For the text-containing cell, return its midpoint in [X, Y] coordinate format. 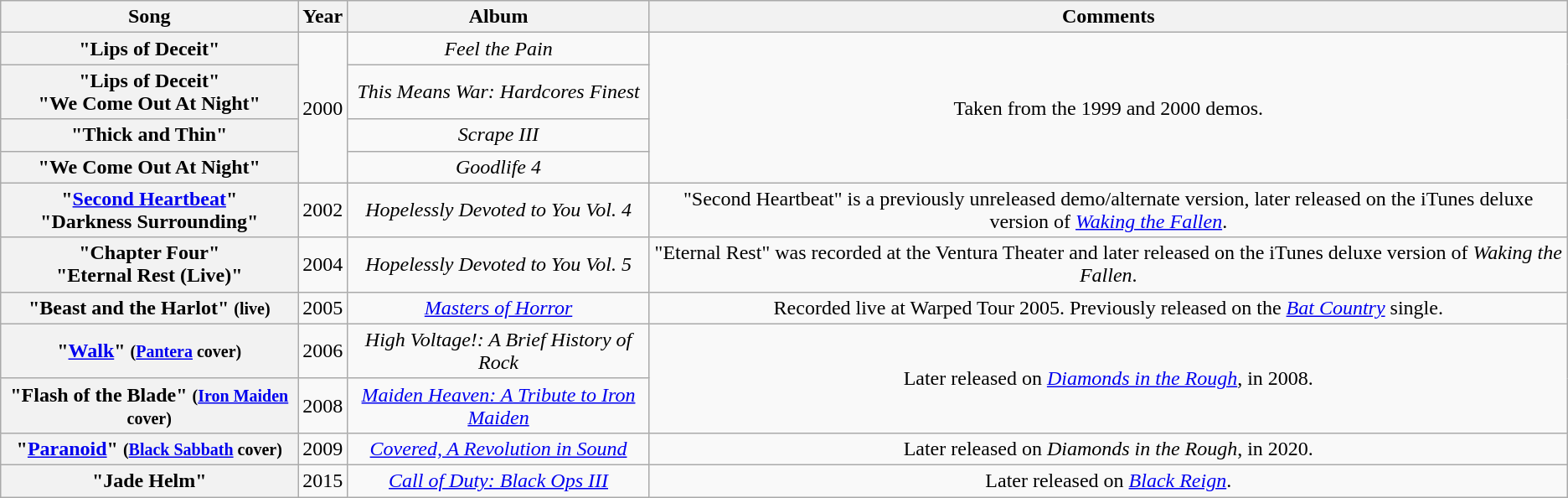
"Second Heartbeat""Darkness Surrounding" [149, 210]
Goodlife 4 [498, 167]
"Lips of Deceit" [149, 49]
"Walk" (Pantera cover) [149, 350]
2002 [323, 210]
Masters of Horror [498, 308]
Covered, A Revolution in Sound [498, 449]
"Jade Helm" [149, 480]
Scrape III [498, 135]
"Eternal Rest" was recorded at the Ventura Theater and later released on the iTunes deluxe version of Waking the Fallen. [1108, 265]
"Beast and the Harlot" (live) [149, 308]
Feel the Pain [498, 49]
High Voltage!: A Brief History of Rock [498, 350]
Taken from the 1999 and 2000 demos. [1108, 107]
2000 [323, 107]
Year [323, 17]
2004 [323, 265]
Song [149, 17]
"Chapter Four""Eternal Rest (Live)" [149, 265]
Comments [1108, 17]
2005 [323, 308]
"Thick and Thin" [149, 135]
Maiden Heaven: A Tribute to Iron Maiden [498, 406]
This Means War: Hardcores Finest [498, 92]
Later released on Diamonds in the Rough, in 2020. [1108, 449]
Recorded live at Warped Tour 2005. Previously released on the Bat Country single. [1108, 308]
2015 [323, 480]
"Lips of Deceit""We Come Out At Night" [149, 92]
"We Come Out At Night" [149, 167]
Hopelessly Devoted to You Vol. 5 [498, 265]
2009 [323, 449]
2008 [323, 406]
Later released on Diamonds in the Rough, in 2008. [1108, 378]
Album [498, 17]
"Second Heartbeat" is a previously unreleased demo/alternate version, later released on the iTunes deluxe version of Waking the Fallen. [1108, 210]
2006 [323, 350]
"Flash of the Blade" (Iron Maiden cover) [149, 406]
Hopelessly Devoted to You Vol. 4 [498, 210]
Call of Duty: Black Ops III [498, 480]
Later released on Black Reign. [1108, 480]
"Paranoid" (Black Sabbath cover) [149, 449]
